Detect which cell encompasses the target text, then output its (X, Y) center coordinate. 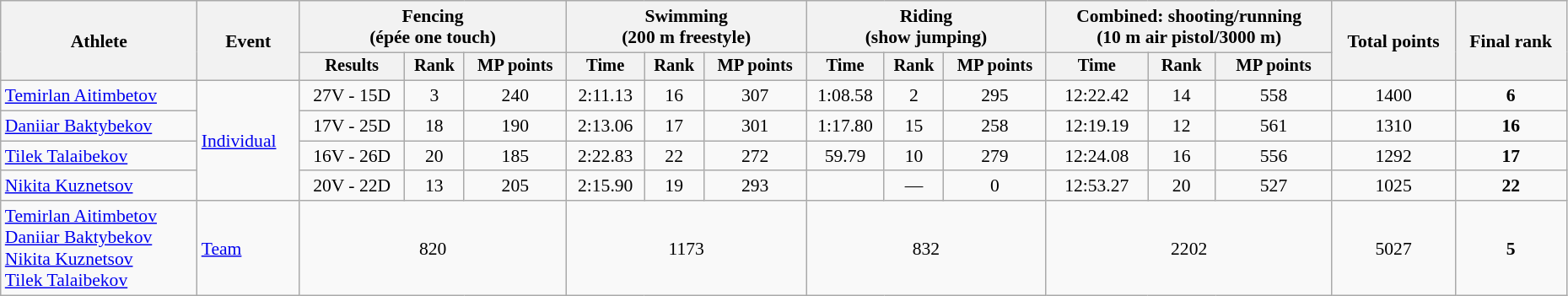
14 (1181, 96)
1292 (1393, 156)
820 (434, 248)
12:19.19 (1097, 126)
Total points (1393, 40)
Athlete (100, 40)
293 (754, 186)
Team (248, 248)
295 (995, 96)
240 (515, 96)
Temirlan Aitimbetov (100, 96)
307 (754, 96)
1:08.58 (845, 96)
272 (754, 156)
13 (434, 186)
59.79 (845, 156)
205 (515, 186)
2:22.83 (606, 156)
556 (1274, 156)
20V - 22D (353, 186)
27V - 15D (353, 96)
1:17.80 (845, 126)
Temirlan AitimbetovDaniiar Baktybekov Nikita KuznetsovTilek Talaibekov (100, 248)
185 (515, 156)
— (913, 186)
Swimming(200 m freestyle) (687, 27)
561 (1274, 126)
1400 (1393, 96)
Event (248, 40)
6 (1511, 96)
1025 (1393, 186)
16V - 26D (353, 156)
1173 (687, 248)
12:24.08 (1097, 156)
190 (515, 126)
Results (353, 67)
Nikita Kuznetsov (100, 186)
5 (1511, 248)
832 (926, 248)
2 (913, 96)
Individual (248, 141)
558 (1274, 96)
Tilek Talaibekov (100, 156)
18 (434, 126)
2:15.90 (606, 186)
Final rank (1511, 40)
17V - 25D (353, 126)
1310 (1393, 126)
Riding(show jumping) (926, 27)
301 (754, 126)
2:11.13 (606, 96)
12 (1181, 126)
279 (995, 156)
527 (1274, 186)
10 (913, 156)
12:22.42 (1097, 96)
2202 (1189, 248)
19 (674, 186)
15 (913, 126)
258 (995, 126)
5027 (1393, 248)
0 (995, 186)
Combined: shooting/running(10 m air pistol/3000 m) (1189, 27)
Fencing(épée one touch) (434, 27)
12:53.27 (1097, 186)
3 (434, 96)
2:13.06 (606, 126)
Daniiar Baktybekov (100, 126)
